Provide the [x, y] coordinate of the cell's center where the given text is located.  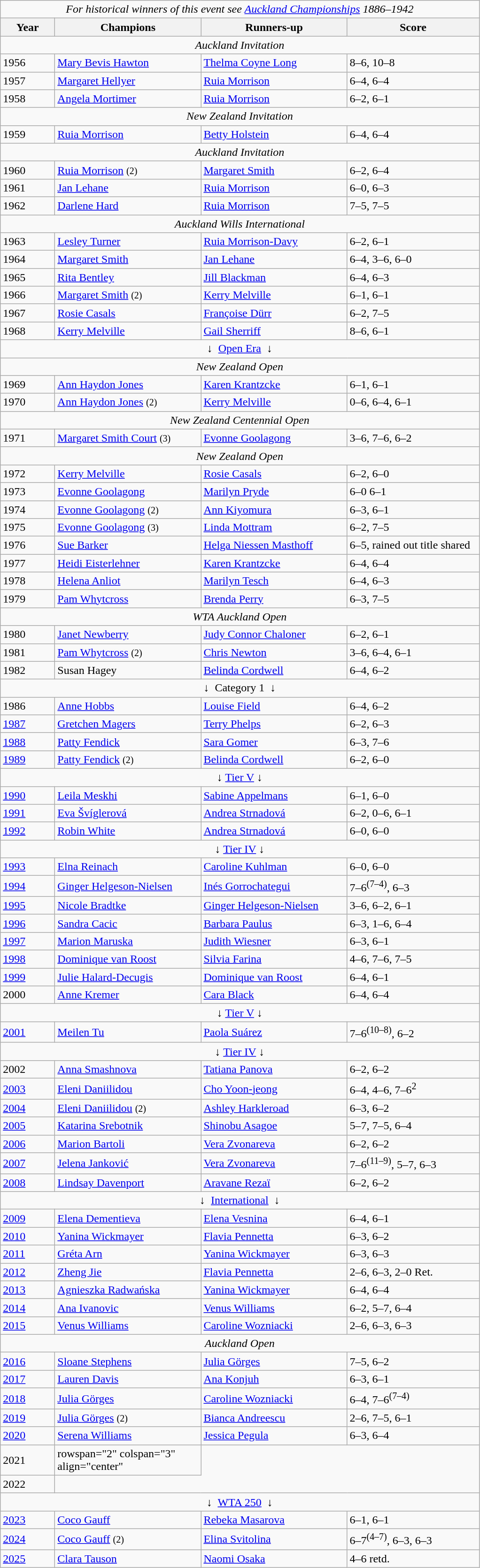
Marion Maruska [128, 941]
2011 [28, 1254]
6–4, 7–6(7–4) [413, 1399]
1988 [28, 742]
1992 [28, 831]
1977 [28, 563]
Marilyn Tesch [274, 581]
Jill Blackman [274, 277]
2000 [28, 995]
Lesley Turner [128, 242]
Susan Hagey [128, 670]
6–3, 7–6 [413, 742]
Patty Fendick [128, 742]
6–2, 0–6, 6–1 [413, 813]
2010 [28, 1236]
For historical winners of this event see Auckland Championships 1886–1942 [240, 9]
4–6, 7–6, 7–5 [413, 959]
1993 [28, 867]
2–6, 6–3, 2–0 Ret. [413, 1272]
Terry Phelps [274, 724]
2008 [28, 1183]
New Zealand Invitation [240, 116]
0–6, 6–4, 6–1 [413, 402]
1960 [28, 170]
6–2, 6–3 [413, 724]
1970 [28, 402]
1995 [28, 905]
2023 [28, 1520]
2017 [28, 1379]
Katarina Srebotnik [128, 1126]
3–6, 6–4, 6–1 [413, 652]
Jessica Pegula [274, 1436]
Meilen Tu [128, 1033]
Coco Gauff [128, 1520]
Anne Kremer [128, 995]
1967 [28, 313]
2007 [28, 1163]
1981 [28, 652]
Robin White [128, 831]
1974 [28, 509]
1965 [28, 277]
Serena Williams [128, 1436]
1969 [28, 384]
2016 [28, 1361]
6–3, 7–5 [413, 599]
Margaret Hellyer [128, 81]
Julie Halard-Decugis [128, 977]
2024 [28, 1539]
7–6(7–4), 6–3 [413, 886]
Tatiana Panova [274, 1069]
Champions [128, 27]
1998 [28, 959]
1973 [28, 491]
7–5, 7–5 [413, 206]
1990 [28, 795]
Clara Tauson [128, 1559]
Rita Bentley [128, 277]
2014 [28, 1308]
1982 [28, 670]
2005 [28, 1126]
1971 [28, 438]
Margaret Smith Court (3) [128, 438]
Sloane Stephens [128, 1361]
2012 [28, 1272]
Rebeka Masarova [274, 1520]
Jelena Janković [128, 1163]
Heidi Eisterlehner [128, 563]
Elena Vesnina [274, 1218]
1976 [28, 545]
Anna Smashnova [128, 1069]
Paola Suárez [274, 1033]
2020 [28, 1436]
Evonne Goolagong (2) [128, 509]
1986 [28, 706]
Janet Newberry [128, 635]
Leila Meskhi [128, 795]
Thelma Coyne Long [274, 63]
Ana Konjuh [274, 1379]
Naomi Osaka [274, 1559]
New Zealand Centennial Open [240, 420]
2025 [28, 1559]
1994 [28, 886]
1972 [28, 474]
Auckland Open [240, 1343]
6–5, rained out title shared [413, 545]
2–6, 7–5, 6–1 [413, 1418]
Marion Bartoli [128, 1144]
Sabine Appelmans [274, 795]
2019 [28, 1418]
Lauren Davis [128, 1379]
Pam Whytcross (2) [128, 652]
Ashley Harkleroad [274, 1108]
Bianca Andreescu [274, 1418]
Cara Black [274, 995]
Louise Field [274, 706]
2004 [28, 1108]
2021 [28, 1460]
Aravane Rezaï [274, 1183]
Judy Connor Chaloner [274, 635]
Julia Görges (2) [128, 1418]
Patty Fendick (2) [128, 759]
↓ Open Era ↓ [240, 349]
Gail Sherriff [274, 331]
6–4, 3–6, 6–0 [413, 260]
↓ International ↓ [240, 1201]
2022 [28, 1484]
2006 [28, 1144]
Sara Gomer [274, 742]
Marilyn Pryde [274, 491]
1957 [28, 81]
1991 [28, 813]
Gréta Arn [128, 1254]
Brenda Perry [274, 599]
Anne Hobbs [128, 706]
1987 [28, 724]
2015 [28, 1325]
1999 [28, 977]
1979 [28, 599]
Ann Haydon Jones (2) [128, 402]
↓ Category 1 ↓ [240, 688]
5–7, 7–5, 6–4 [413, 1126]
6–1, 6–0 [413, 795]
7–5, 6–2 [413, 1361]
Elena Dementieva [128, 1218]
Eva Švíglerová [128, 813]
1963 [28, 242]
3–6, 6–2, 6–1 [413, 905]
Eleni Daniilidou [128, 1089]
1966 [28, 295]
rowspan="2" colspan="3" align="center" [128, 1460]
Françoise Dürr [274, 313]
6–0, 6–3 [413, 188]
6–2, 6–4 [413, 170]
Judith Wiesner [274, 941]
Zheng Jie [128, 1272]
1975 [28, 528]
Cho Yoon-jeong [274, 1089]
WTA Auckland Open [240, 617]
6–0 6–1 [413, 491]
↓ WTA 250 ↓ [240, 1502]
7–6(10–8), 6–2 [413, 1033]
Mary Bevis Hawton [128, 63]
1996 [28, 923]
Elina Svitolina [274, 1539]
1961 [28, 188]
Chris Newton [274, 652]
Ruia Morrison-Davy [274, 242]
6–2, 5–7, 6–4 [413, 1308]
Lindsay Davenport [128, 1183]
Helga Niessen Masthoff [274, 545]
2009 [28, 1218]
1959 [28, 134]
2003 [28, 1089]
8–6, 6–1 [413, 331]
Coco Gauff (2) [128, 1539]
1968 [28, 331]
1962 [28, 206]
Ann Kiyomura [274, 509]
Linda Mottram [274, 528]
Sandra Cacic [128, 923]
Auckland Wills International [240, 224]
4–6 retd. [413, 1559]
Year [28, 27]
6–3, 6–4 [413, 1436]
Inés Gorrochategui [274, 886]
1997 [28, 941]
Shinobu Asagoe [274, 1126]
Nicole Bradtke [128, 905]
Caroline Kuhlman [274, 867]
6–4, 4–6, 7–62 [413, 1089]
Elna Reinach [128, 867]
Ruia Morrison (2) [128, 170]
1989 [28, 759]
Runners-up [274, 27]
Helena Anliot [128, 581]
Silvia Farina [274, 959]
Agnieszka Radwańska [128, 1290]
6–7(4–7), 6–3, 6–3 [413, 1539]
Margaret Smith (2) [128, 295]
Angela Mortimer [128, 99]
6–3, 6–3 [413, 1254]
Ann Haydon Jones [128, 384]
2–6, 6–3, 6–3 [413, 1325]
Pam Whytcross [128, 599]
2018 [28, 1399]
6–3, 1–6, 6–4 [413, 923]
Barbara Paulus [274, 923]
Darlene Hard [128, 206]
2013 [28, 1290]
1980 [28, 635]
Betty Holstein [274, 134]
Gretchen Magers [128, 724]
8–6, 10–8 [413, 63]
7–6(11–9), 5–7, 6–3 [413, 1163]
1978 [28, 581]
1958 [28, 99]
1964 [28, 260]
Ana Ivanovic [128, 1308]
1956 [28, 63]
Evonne Goolagong (3) [128, 528]
2001 [28, 1033]
Eleni Daniilidou (2) [128, 1108]
Sue Barker [128, 545]
2002 [28, 1069]
3–6, 7–6, 6–2 [413, 438]
Score [413, 27]
